Locate the cell with the specified text and output its [X, Y] center coordinate. 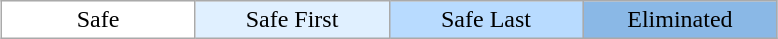
Safe Last [486, 20]
Eliminated [680, 20]
Safe [98, 20]
Safe First [292, 20]
